Identify which cell holds the provided text, then report its (X, Y) central coordinate. 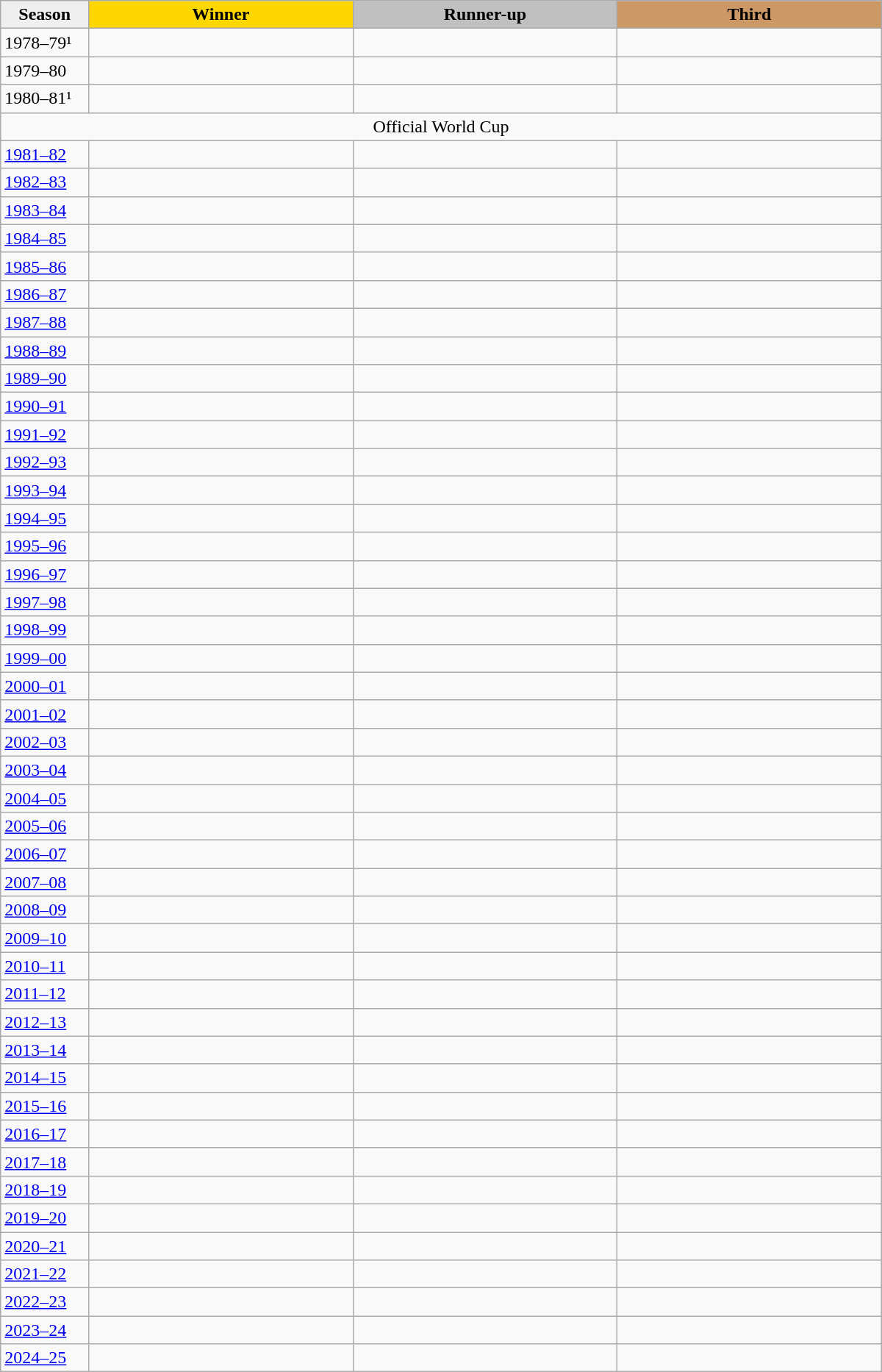
2013–14 (45, 1050)
2003–04 (45, 770)
2005–06 (45, 826)
1995–96 (45, 546)
Official World Cup (441, 126)
1980–81¹ (45, 99)
1986–87 (45, 294)
1999–00 (45, 658)
2008–09 (45, 910)
2011–12 (45, 994)
1997–98 (45, 602)
2007–08 (45, 882)
1984–85 (45, 238)
2022–23 (45, 1302)
1979–80 (45, 71)
1991–92 (45, 435)
2020–21 (45, 1246)
1989–90 (45, 379)
Runner-up (485, 15)
1993–94 (45, 490)
1985–86 (45, 266)
1990–91 (45, 407)
2017–18 (45, 1162)
2001–02 (45, 714)
2004–05 (45, 798)
Winner (221, 15)
2006–07 (45, 854)
2019–20 (45, 1218)
2015–16 (45, 1106)
1981–82 (45, 154)
2021–22 (45, 1274)
2002–03 (45, 742)
2016–17 (45, 1134)
2012–13 (45, 1022)
2009–10 (45, 938)
1983–84 (45, 210)
1988–89 (45, 351)
1982–83 (45, 182)
1987–88 (45, 322)
2023–24 (45, 1330)
1978–79¹ (45, 43)
2014–15 (45, 1078)
2000–01 (45, 686)
2024–25 (45, 1358)
Third (750, 15)
Season (45, 15)
1996–97 (45, 574)
1994–95 (45, 518)
1998–99 (45, 630)
2010–11 (45, 966)
1992–93 (45, 462)
2018–19 (45, 1190)
